Scan for the cell matching the given text and deliver its [x, y] coordinate at center. 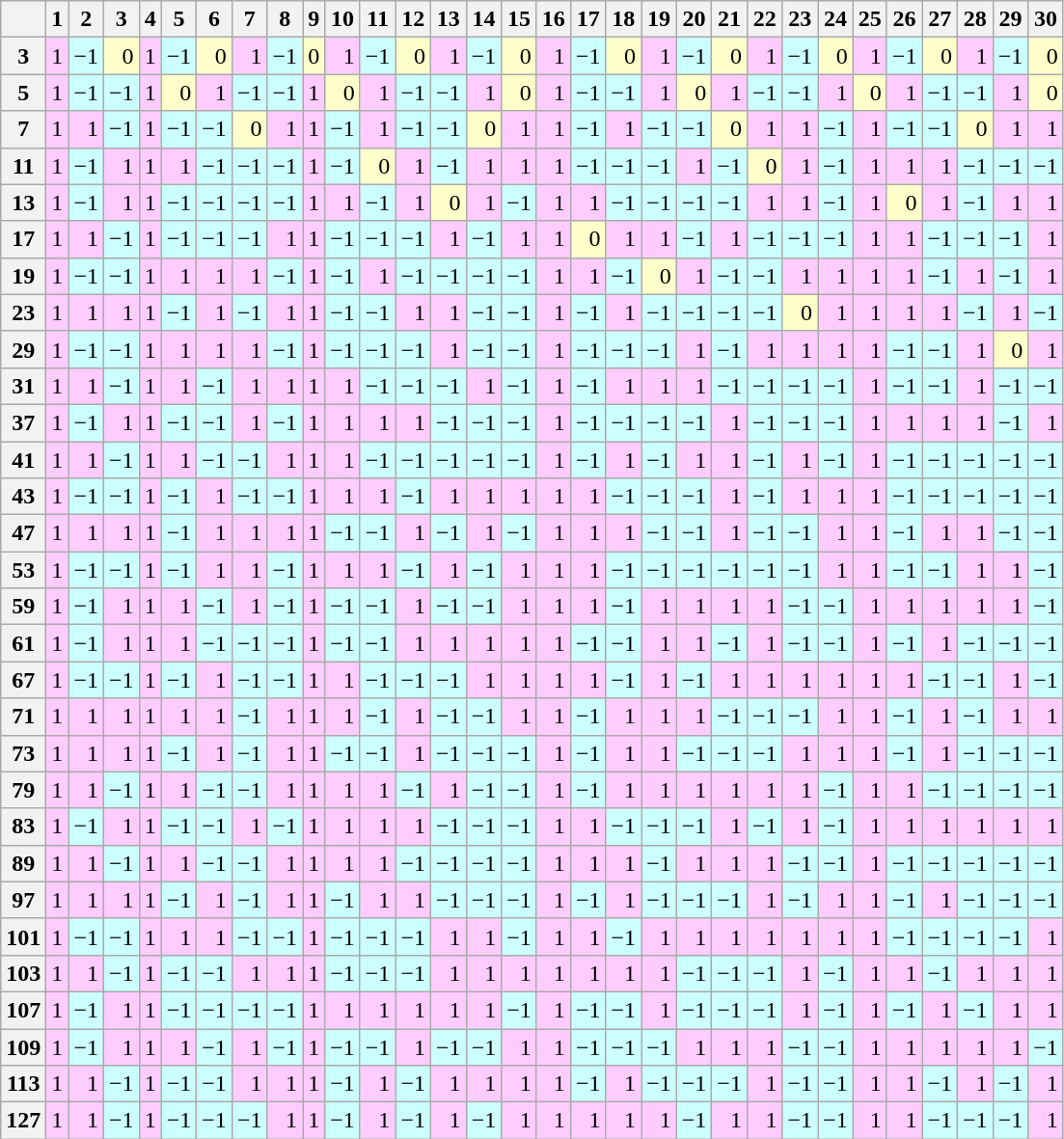
97 [23, 900]
16 [554, 19]
83 [23, 827]
73 [23, 753]
8 [286, 19]
67 [23, 680]
31 [23, 386]
30 [1046, 19]
101 [23, 936]
9 [314, 19]
24 [835, 19]
25 [870, 19]
12 [413, 19]
2 [87, 19]
103 [23, 973]
6 [214, 19]
27 [940, 19]
22 [764, 19]
4 [150, 19]
47 [23, 533]
59 [23, 607]
79 [23, 790]
26 [905, 19]
53 [23, 570]
127 [23, 1121]
107 [23, 1010]
43 [23, 497]
10 [343, 19]
28 [976, 19]
109 [23, 1046]
41 [23, 460]
37 [23, 422]
14 [484, 19]
15 [519, 19]
20 [695, 19]
21 [729, 19]
18 [623, 19]
71 [23, 717]
113 [23, 1084]
89 [23, 863]
61 [23, 643]
